Return (x, y) of the center of cell containing provided text 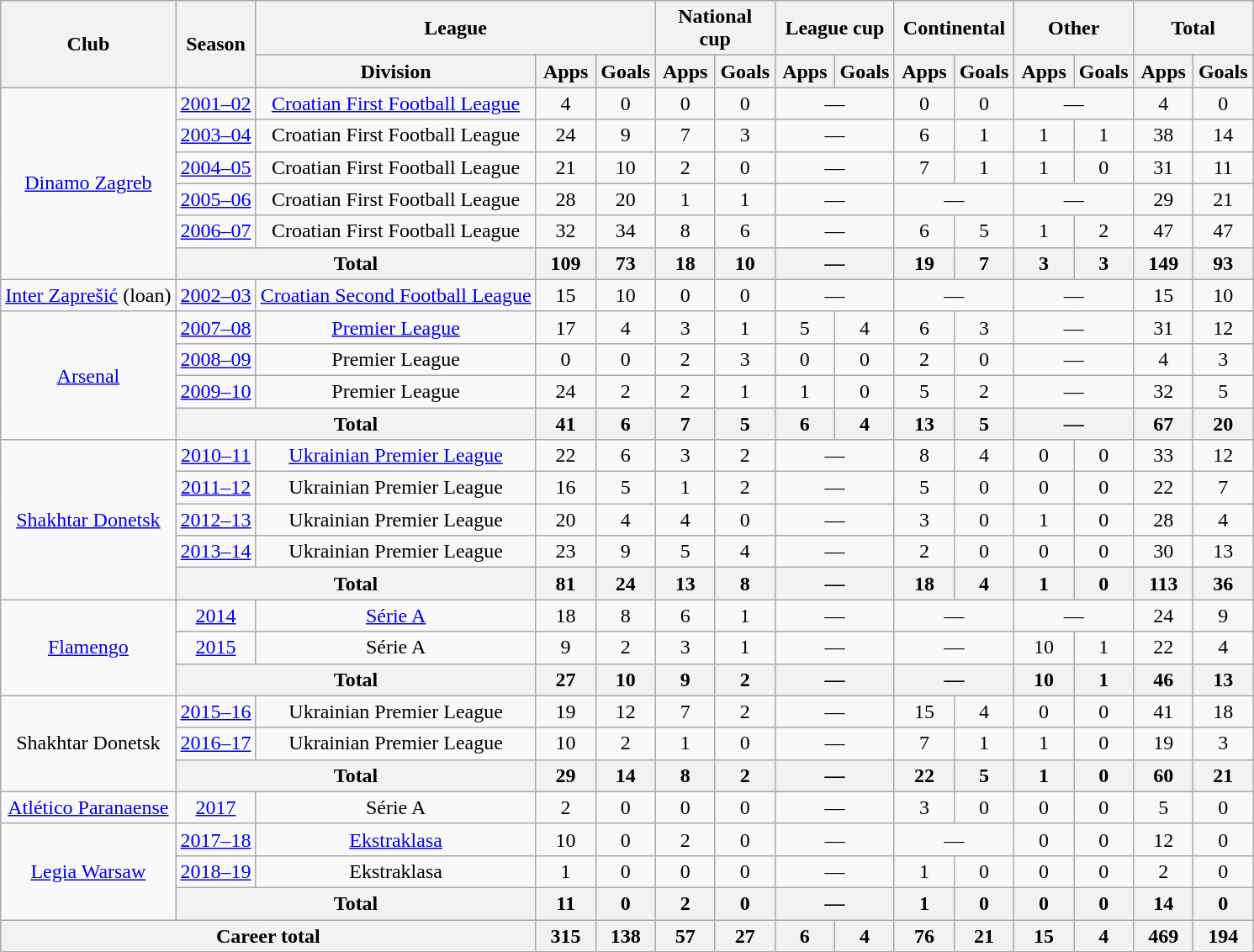
67 (1164, 423)
2013–14 (215, 552)
23 (565, 552)
149 (1164, 263)
38 (1164, 135)
34 (626, 231)
73 (626, 263)
60 (1164, 775)
Division (395, 71)
93 (1223, 263)
League (456, 29)
2015–16 (215, 711)
Croatian Second Football League (395, 295)
30 (1164, 552)
League cup (834, 29)
76 (923, 936)
36 (1223, 584)
2015 (215, 648)
Season (215, 44)
2017–18 (215, 839)
16 (565, 488)
2003–04 (215, 135)
2010–11 (215, 456)
2014 (215, 616)
2007–08 (215, 327)
Career total (268, 936)
Inter Zaprešić (loan) (88, 295)
2005–06 (215, 199)
315 (565, 936)
Continental (954, 29)
2006–07 (215, 231)
2002–03 (215, 295)
2011–12 (215, 488)
Dinamo Zagreb (88, 183)
2008–09 (215, 359)
2017 (215, 807)
46 (1164, 680)
109 (565, 263)
138 (626, 936)
Flamengo (88, 648)
2009–10 (215, 391)
113 (1164, 584)
2001–02 (215, 103)
17 (565, 327)
Arsenal (88, 375)
2018–19 (215, 871)
2004–05 (215, 167)
469 (1164, 936)
194 (1223, 936)
57 (685, 936)
Legia Warsaw (88, 871)
81 (565, 584)
Atlético Paranaense (88, 807)
2012–13 (215, 520)
Club (88, 44)
2016–17 (215, 743)
Other (1074, 29)
National cup (715, 29)
33 (1164, 456)
